From the cell containing the given text, extract its center point as (x, y) coordinate. 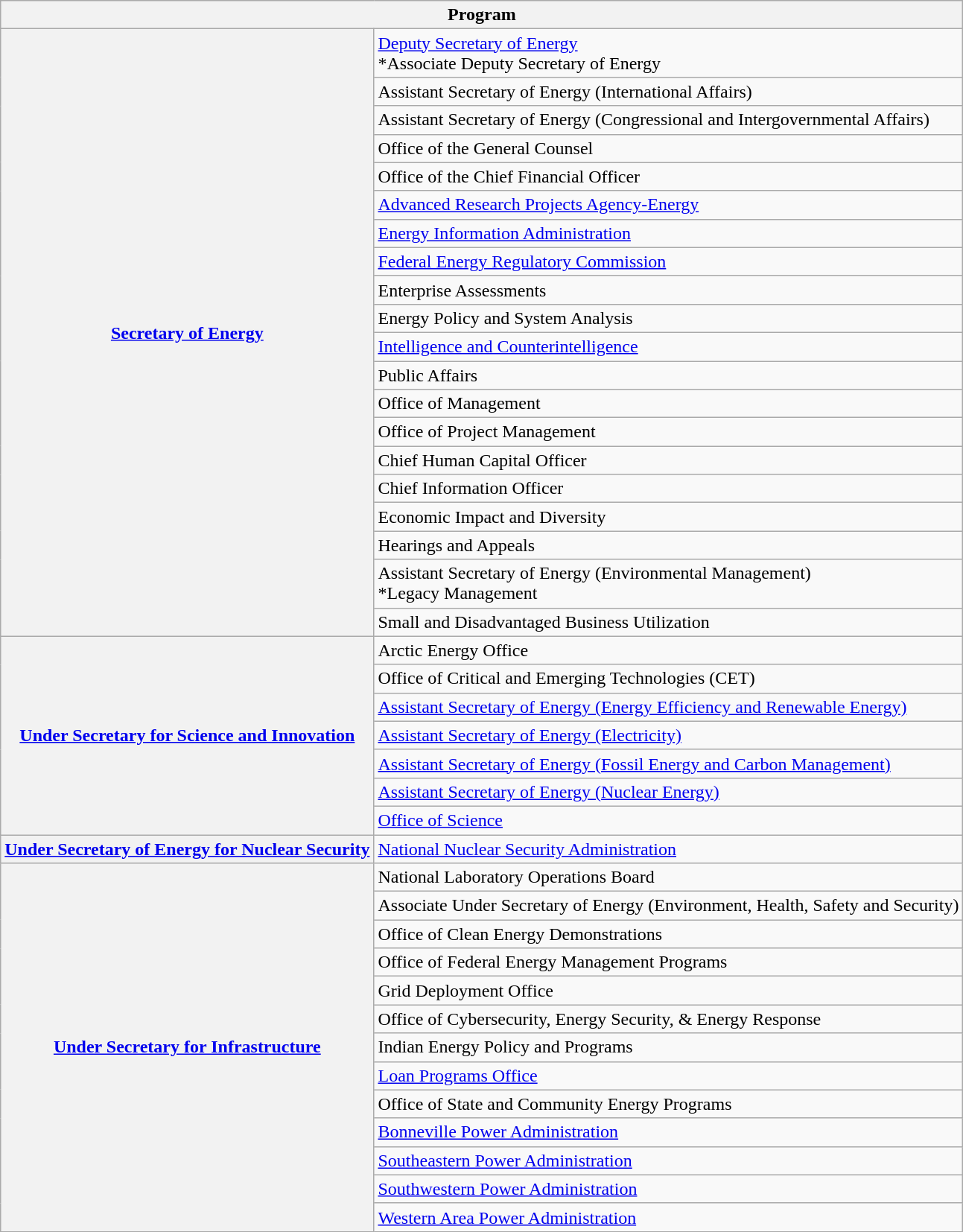
Southwestern Power Administration (669, 1189)
Southeastern Power Administration (669, 1160)
Energy Policy and System Analysis (669, 318)
Under Secretary for Science and Innovation (188, 735)
Office of Cybersecurity, Energy Security, & Energy Response (669, 1019)
Office of the General Counsel (669, 148)
Chief Information Officer (669, 489)
Under Secretary of Energy for Nuclear Security (188, 848)
Assistant Secretary of Energy (Nuclear Energy) (669, 792)
Assistant Secretary of Energy (Environmental Management)*Legacy Management (669, 584)
Associate Under Secretary of Energy (Environment, Health, Safety and Security) (669, 906)
Assistant Secretary of Energy (Congressional and Intergovernmental Affairs) (669, 120)
Advanced Research Projects Agency-Energy (669, 205)
Office of State and Community Energy Programs (669, 1104)
Office of Science (669, 820)
Office of Federal Energy Management Programs (669, 962)
Program (482, 15)
Economic Impact and Diversity (669, 517)
Assistant Secretary of Energy (Fossil Energy and Carbon Management) (669, 763)
Office of Clean Energy Demonstrations (669, 934)
Intelligence and Counterintelligence (669, 346)
Federal Energy Regulatory Commission (669, 261)
Assistant Secretary of Energy (Energy Efficiency and Renewable Energy) (669, 707)
Arctic Energy Office (669, 650)
Deputy Secretary of Energy*Associate Deputy Secretary of Energy (669, 54)
Grid Deployment Office (669, 991)
Indian Energy Policy and Programs (669, 1047)
Loan Programs Office (669, 1076)
Under Secretary for Infrastructure (188, 1047)
Western Area Power Administration (669, 1217)
Assistant Secretary of Energy (International Affairs) (669, 92)
National Nuclear Security Administration (669, 848)
Chief Human Capital Officer (669, 460)
Assistant Secretary of Energy (Electricity) (669, 735)
Office of Management (669, 404)
Enterprise Assessments (669, 290)
Bonneville Power Administration (669, 1132)
Hearings and Appeals (669, 545)
Office of the Chief Financial Officer (669, 177)
Secretary of Energy (188, 332)
National Laboratory Operations Board (669, 877)
Office of Critical and Emerging Technologies (CET) (669, 679)
Public Affairs (669, 375)
Energy Information Administration (669, 233)
Small and Disadvantaged Business Utilization (669, 622)
Office of Project Management (669, 432)
